Detect which cell encompasses the target text, then output its (x, y) center coordinate. 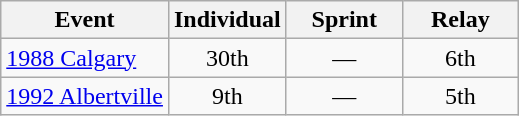
5th (460, 96)
Relay (460, 20)
9th (227, 96)
Sprint (344, 20)
6th (460, 58)
Event (85, 20)
1992 Albertville (85, 96)
Individual (227, 20)
30th (227, 58)
1988 Calgary (85, 58)
